Scan for the cell matching the given text and deliver its (x, y) coordinate at center. 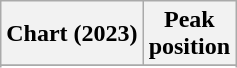
Peakposition (189, 34)
Chart (2023) (72, 34)
